Locate the cell with the specified text and output its (x, y) center coordinate. 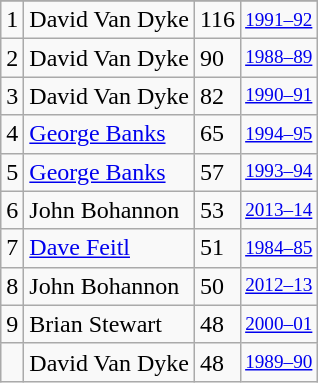
90 (217, 58)
Brian Stewart (110, 324)
1994–95 (279, 134)
9 (12, 324)
8 (12, 286)
5 (12, 172)
2013–14 (279, 210)
1988–89 (279, 58)
7 (12, 248)
57 (217, 172)
116 (217, 20)
2 (12, 58)
65 (217, 134)
1 (12, 20)
Dave Feitl (110, 248)
51 (217, 248)
4 (12, 134)
1989–90 (279, 362)
53 (217, 210)
6 (12, 210)
82 (217, 96)
1991–92 (279, 20)
50 (217, 286)
1984–85 (279, 248)
1993–94 (279, 172)
2000–01 (279, 324)
3 (12, 96)
1990–91 (279, 96)
2012–13 (279, 286)
